Scan for the cell matching the given text and deliver its (X, Y) coordinate at center. 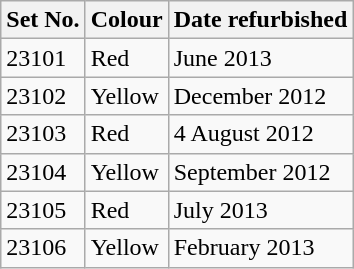
23104 (43, 172)
23101 (43, 58)
23105 (43, 210)
September 2012 (260, 172)
4 August 2012 (260, 134)
Set No. (43, 20)
June 2013 (260, 58)
23106 (43, 248)
Colour (126, 20)
December 2012 (260, 96)
23102 (43, 96)
July 2013 (260, 210)
23103 (43, 134)
Date refurbished (260, 20)
February 2013 (260, 248)
